Capture the cell that displays the provided text and extract its (X, Y) central coordinate. 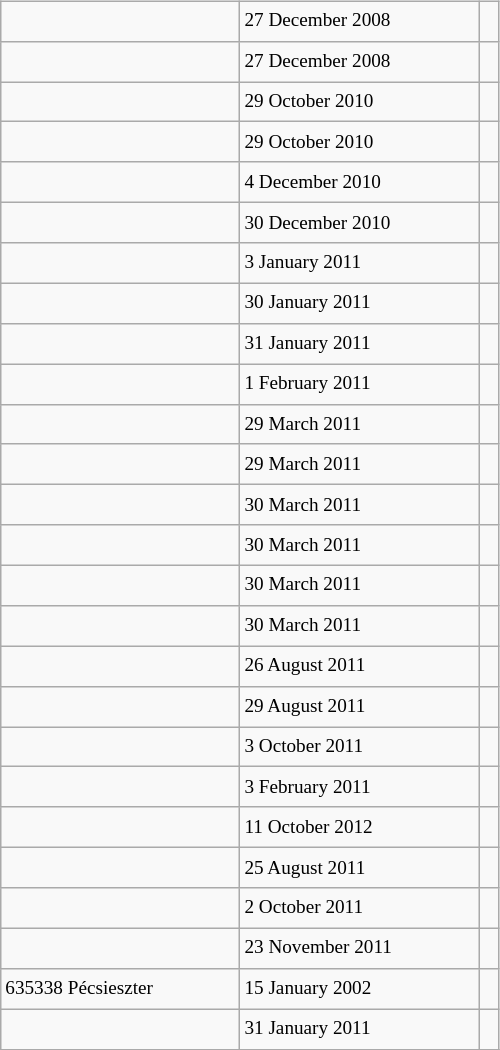
11 October 2012 (360, 827)
635338 Pécsieszter (120, 988)
15 January 2002 (360, 988)
25 August 2011 (360, 868)
30 January 2011 (360, 303)
3 October 2011 (360, 747)
1 February 2011 (360, 384)
4 December 2010 (360, 182)
26 August 2011 (360, 666)
3 February 2011 (360, 787)
2 October 2011 (360, 908)
3 January 2011 (360, 263)
30 December 2010 (360, 223)
29 August 2011 (360, 706)
23 November 2011 (360, 948)
